Locate the cell with the specified text and output its [X, Y] center coordinate. 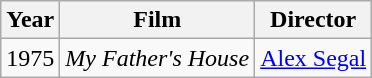
My Father's House [158, 58]
Alex Segal [314, 58]
Year [30, 20]
1975 [30, 58]
Film [158, 20]
Director [314, 20]
